Extract the [X, Y] coordinate from the center of the cell holding the provided text.  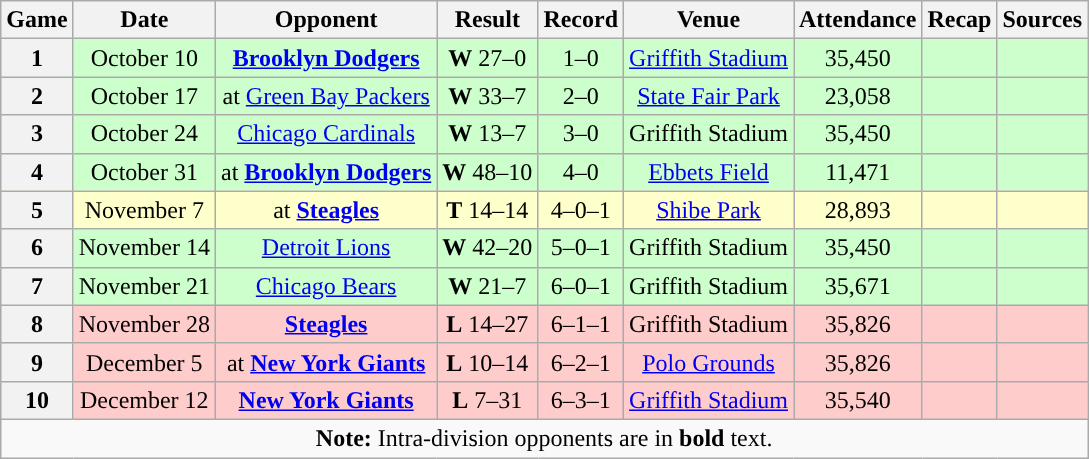
3 [37, 134]
Ebbets Field [709, 172]
W 13–7 [488, 134]
6 [37, 248]
Brooklyn Dodgers [326, 58]
October 17 [144, 96]
5 [37, 210]
L 7–31 [488, 400]
at Brooklyn Dodgers [326, 172]
4 [37, 172]
Recap [960, 20]
W 48–10 [488, 172]
W 33–7 [488, 96]
W 21–7 [488, 286]
Sources [1042, 20]
New York Giants [326, 400]
November 28 [144, 324]
October 31 [144, 172]
Note: Intra-division opponents are in bold text. [544, 438]
3–0 [581, 134]
October 24 [144, 134]
Polo Grounds [709, 362]
28,893 [858, 210]
Attendance [858, 20]
Venue [709, 20]
7 [37, 286]
Game [37, 20]
November 14 [144, 248]
35,540 [858, 400]
8 [37, 324]
Chicago Cardinals [326, 134]
35,671 [858, 286]
11,471 [858, 172]
4–0 [581, 172]
W 42–20 [488, 248]
Shibe Park [709, 210]
5–0–1 [581, 248]
November 7 [144, 210]
Chicago Bears [326, 286]
November 21 [144, 286]
October 10 [144, 58]
T 14–14 [488, 210]
2 [37, 96]
W 27–0 [488, 58]
6–2–1 [581, 362]
6–3–1 [581, 400]
Opponent [326, 20]
Record [581, 20]
at Green Bay Packers [326, 96]
at Steagles [326, 210]
L 10–14 [488, 362]
State Fair Park [709, 96]
1–0 [581, 58]
10 [37, 400]
L 14–27 [488, 324]
6–0–1 [581, 286]
1 [37, 58]
Steagles [326, 324]
at New York Giants [326, 362]
6–1–1 [581, 324]
December 5 [144, 362]
2–0 [581, 96]
9 [37, 362]
Date [144, 20]
Detroit Lions [326, 248]
December 12 [144, 400]
4–0–1 [581, 210]
Result [488, 20]
23,058 [858, 96]
